Return [X, Y] of the center of cell containing provided text 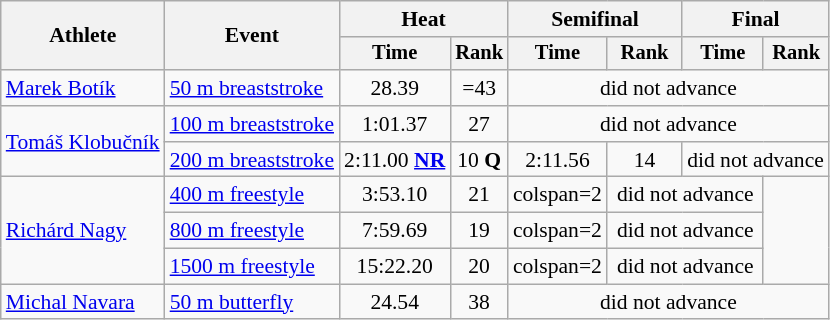
Richárd Nagy [83, 230]
7:59.69 [394, 231]
1:01.37 [394, 124]
14 [644, 160]
Michal Navara [83, 302]
200 m breaststroke [252, 160]
3:53.10 [394, 195]
Marek Botík [83, 88]
50 m butterfly [252, 302]
Athlete [83, 36]
21 [479, 195]
Semifinal [595, 19]
=43 [479, 88]
24.54 [394, 302]
50 m breaststroke [252, 88]
Event [252, 36]
28.39 [394, 88]
15:22.20 [394, 267]
Final [756, 19]
20 [479, 267]
2:11.56 [558, 160]
800 m freestyle [252, 231]
2:11.00 NR [394, 160]
1500 m freestyle [252, 267]
38 [479, 302]
27 [479, 124]
100 m breaststroke [252, 124]
400 m freestyle [252, 195]
Tomáš Klobučník [83, 142]
Heat [424, 19]
10 Q [479, 160]
19 [479, 231]
